Search for the cell housing the specified text and yield its [X, Y] center coordinate. 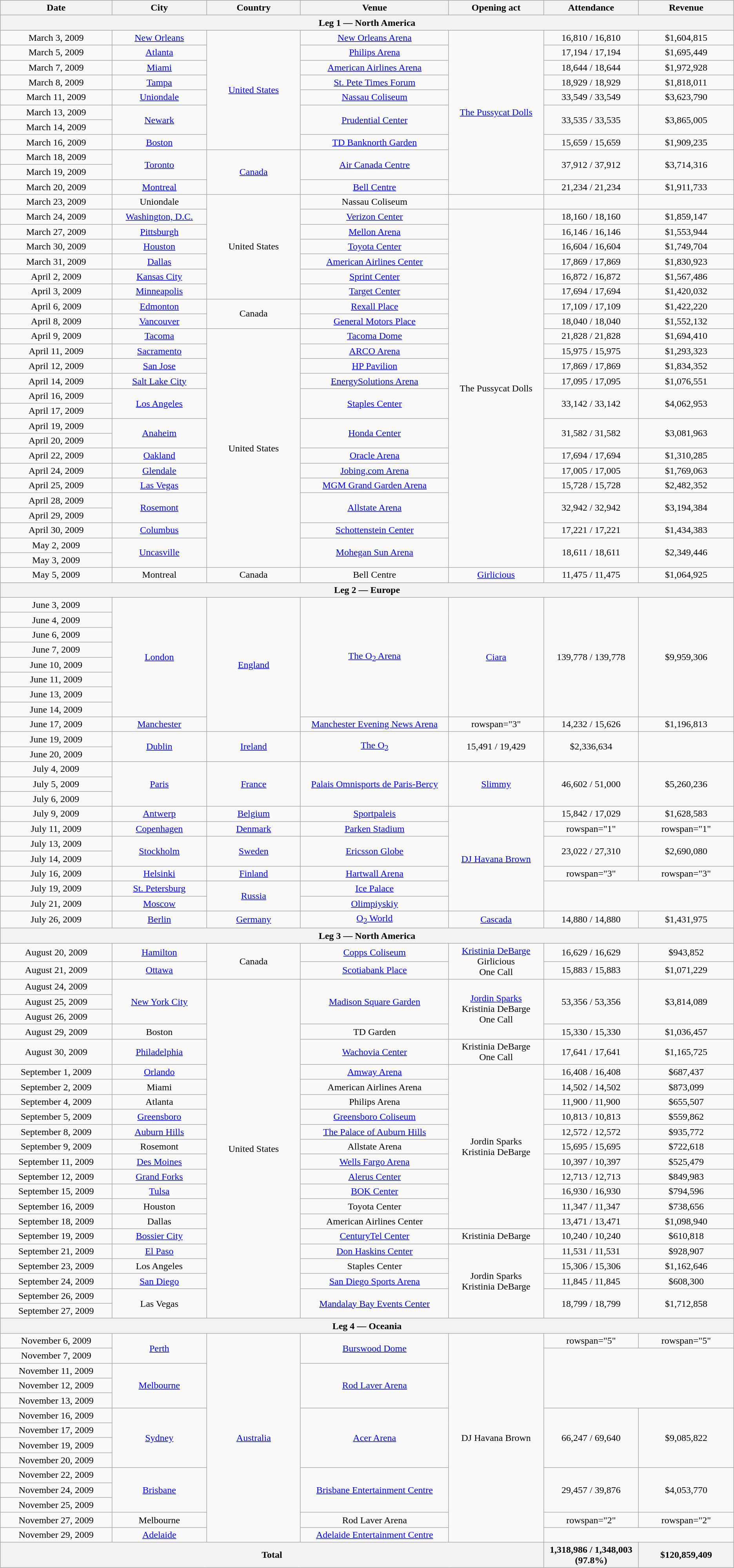
Oracle Arena [374, 456]
MGM Grand Garden Arena [374, 486]
10,240 / 10,240 [591, 1236]
15,330 / 15,330 [591, 1031]
$1,165,725 [686, 1052]
Ciara [496, 657]
Jobing.com Arena [374, 471]
12,713 / 12,713 [591, 1177]
18,644 / 18,644 [591, 67]
November 24, 2009 [56, 1490]
14,502 / 14,502 [591, 1087]
Edmonton [159, 306]
September 16, 2009 [56, 1206]
15,975 / 15,975 [591, 351]
17,005 / 17,005 [591, 471]
September 15, 2009 [56, 1191]
New Orleans [159, 38]
Country [253, 8]
Don Haskins Center [374, 1251]
$1,098,940 [686, 1221]
$1,431,975 [686, 920]
November 17, 2009 [56, 1430]
Tulsa [159, 1191]
Washington, D.C. [159, 217]
September 2, 2009 [56, 1087]
Opening act [496, 8]
April 24, 2009 [56, 471]
$738,656 [686, 1206]
Toronto [159, 164]
EnergySolutions Arena [374, 381]
June 7, 2009 [56, 649]
Tacoma [159, 336]
15,491 / 19,429 [496, 747]
12,572 / 12,572 [591, 1132]
Wachovia Center [374, 1052]
$3,623,790 [686, 97]
June 19, 2009 [56, 739]
September 23, 2009 [56, 1266]
46,602 / 51,000 [591, 784]
July 21, 2009 [56, 903]
$559,862 [686, 1117]
June 13, 2009 [56, 695]
$1,567,486 [686, 276]
$1,909,235 [686, 142]
Antwerp [159, 814]
March 7, 2009 [56, 67]
Mandalay Bay Events Center [374, 1303]
May 5, 2009 [56, 575]
April 9, 2009 [56, 336]
August 29, 2009 [56, 1031]
June 11, 2009 [56, 680]
March 3, 2009 [56, 38]
Bossier City [159, 1236]
London [159, 657]
$4,053,770 [686, 1490]
November 22, 2009 [56, 1475]
April 19, 2009 [56, 426]
32,942 / 32,942 [591, 508]
Ericsson Globe [374, 851]
$608,300 [686, 1281]
53,356 / 53,356 [591, 1002]
Schottenstein Center [374, 530]
July 6, 2009 [56, 799]
March 18, 2009 [56, 157]
July 14, 2009 [56, 859]
March 11, 2009 [56, 97]
Copps Coliseum [374, 952]
Amway Arena [374, 1072]
16,629 / 16,629 [591, 952]
Russia [253, 896]
November 19, 2009 [56, 1445]
Pittsburgh [159, 232]
Brisbane [159, 1490]
May 3, 2009 [56, 560]
Tacoma Dome [374, 336]
April 29, 2009 [56, 515]
TD Garden [374, 1031]
15,306 / 15,306 [591, 1266]
Australia [253, 1438]
Des Moines [159, 1162]
$1,712,858 [686, 1303]
Manchester [159, 724]
$655,507 [686, 1102]
Uncasville [159, 553]
Grand Forks [159, 1177]
November 16, 2009 [56, 1415]
St. Pete Times Forum [374, 82]
City [159, 8]
15,659 / 15,659 [591, 142]
18,611 / 18,611 [591, 553]
15,728 / 15,728 [591, 486]
$1,422,220 [686, 306]
June 14, 2009 [56, 709]
15,883 / 15,883 [591, 970]
16,408 / 16,408 [591, 1072]
Dublin [159, 747]
Slimmy [496, 784]
Leg 3 — North America [367, 936]
Kristinia DeBarge [496, 1236]
Stockholm [159, 851]
San Diego Sports Arena [374, 1281]
March 24, 2009 [56, 217]
$1,552,132 [686, 321]
September 18, 2009 [56, 1221]
March 14, 2009 [56, 127]
37,912 / 37,912 [591, 164]
March 16, 2009 [56, 142]
July 9, 2009 [56, 814]
April 8, 2009 [56, 321]
Adelaide [159, 1535]
November 11, 2009 [56, 1371]
September 26, 2009 [56, 1296]
Attendance [591, 8]
Leg 2 — Europe [367, 590]
April 11, 2009 [56, 351]
June 17, 2009 [56, 724]
September 27, 2009 [56, 1311]
Minneapolis [159, 291]
New Orleans Arena [374, 38]
April 2, 2009 [56, 276]
Madison Square Garden [374, 1002]
$120,859,409 [686, 1555]
33,549 / 33,549 [591, 97]
$2,482,352 [686, 486]
Copenhagen [159, 829]
The O2 [374, 747]
April 22, 2009 [56, 456]
June 6, 2009 [56, 635]
Leg 4 — Oceania [367, 1326]
Ottawa [159, 970]
$849,983 [686, 1177]
11,531 / 11,531 [591, 1251]
Moscow [159, 903]
Prudential Center [374, 120]
Brisbane Entertainment Centre [374, 1490]
Mohegan Sun Arena [374, 553]
Hamilton [159, 952]
17,194 / 17,194 [591, 53]
$2,336,634 [591, 747]
Philadelphia [159, 1052]
$794,596 [686, 1191]
14,880 / 14,880 [591, 920]
March 13, 2009 [56, 112]
July 11, 2009 [56, 829]
O2 World [374, 920]
November 25, 2009 [56, 1505]
Germany [253, 920]
18,799 / 18,799 [591, 1303]
May 2, 2009 [56, 545]
November 7, 2009 [56, 1356]
21,828 / 21,828 [591, 336]
September 4, 2009 [56, 1102]
$2,349,446 [686, 553]
$1,064,925 [686, 575]
Paris [159, 784]
17,641 / 17,641 [591, 1052]
The Palace of Auburn Hills [374, 1132]
HP Pavilion [374, 366]
$1,834,352 [686, 366]
15,842 / 17,029 [591, 814]
66,247 / 69,640 [591, 1438]
Leg 1 — North America [367, 23]
11,347 / 11,347 [591, 1206]
August 30, 2009 [56, 1052]
17,095 / 17,095 [591, 381]
September 8, 2009 [56, 1132]
$722,618 [686, 1147]
$935,772 [686, 1132]
April 6, 2009 [56, 306]
March 5, 2009 [56, 53]
Total [272, 1555]
$9,085,822 [686, 1438]
April 20, 2009 [56, 441]
Honda Center [374, 433]
March 19, 2009 [56, 172]
$687,437 [686, 1072]
Venue [374, 8]
November 12, 2009 [56, 1386]
June 4, 2009 [56, 620]
$610,818 [686, 1236]
September 9, 2009 [56, 1147]
Manchester Evening News Arena [374, 724]
Helsinki [159, 873]
Acer Arena [374, 1438]
$1,911,733 [686, 187]
13,471 / 13,471 [591, 1221]
Air Canada Centre [374, 164]
Rexall Place [374, 306]
Glendale [159, 471]
Adelaide Entertainment Centre [374, 1535]
16,872 / 16,872 [591, 276]
$1,818,011 [686, 82]
11,845 / 11,845 [591, 1281]
August 24, 2009 [56, 987]
23,022 / 27,310 [591, 851]
16,930 / 16,930 [591, 1191]
July 16, 2009 [56, 873]
1,318,986 / 1,348,003 (97.8%) [591, 1555]
$873,099 [686, 1087]
France [253, 784]
Anaheim [159, 433]
Newark [159, 120]
$943,852 [686, 952]
Olimpiyskiy [374, 903]
Verizon Center [374, 217]
$1,749,704 [686, 247]
March 27, 2009 [56, 232]
August 25, 2009 [56, 1002]
June 3, 2009 [56, 605]
March 23, 2009 [56, 202]
August 21, 2009 [56, 970]
$1,553,944 [686, 232]
Sprint Center [374, 276]
$1,293,323 [686, 351]
17,109 / 17,109 [591, 306]
Wells Fargo Arena [374, 1162]
33,142 / 33,142 [591, 403]
ARCO Arena [374, 351]
Columbus [159, 530]
11,900 / 11,900 [591, 1102]
$3,814,089 [686, 1002]
Oakland [159, 456]
Revenue [686, 8]
Kansas City [159, 276]
10,397 / 10,397 [591, 1162]
Ice Palace [374, 888]
$1,420,032 [686, 291]
April 3, 2009 [56, 291]
Denmark [253, 829]
September 12, 2009 [56, 1177]
16,604 / 16,604 [591, 247]
July 13, 2009 [56, 844]
November 20, 2009 [56, 1460]
Alerus Center [374, 1177]
21,234 / 21,234 [591, 187]
11,475 / 11,475 [591, 575]
Perth [159, 1348]
$1,694,410 [686, 336]
33,535 / 33,535 [591, 120]
San Jose [159, 366]
New York City [159, 1002]
Cascada [496, 920]
April 12, 2009 [56, 366]
$1,859,147 [686, 217]
$1,162,646 [686, 1266]
Scotiabank Place [374, 970]
Ireland [253, 747]
$3,865,005 [686, 120]
September 1, 2009 [56, 1072]
Kristinia DeBargeOne Call [496, 1052]
$1,769,063 [686, 471]
139,778 / 139,778 [591, 657]
$928,907 [686, 1251]
CenturyTel Center [374, 1236]
$9,959,306 [686, 657]
$1,036,457 [686, 1031]
The O2 Arena [374, 657]
Hartwall Arena [374, 873]
July 4, 2009 [56, 769]
Jordin SparksKristinia DeBargeOne Call [496, 1009]
17,221 / 17,221 [591, 530]
Vancouver [159, 321]
September 5, 2009 [56, 1117]
$5,260,236 [686, 784]
September 21, 2009 [56, 1251]
15,695 / 15,695 [591, 1147]
August 20, 2009 [56, 952]
March 20, 2009 [56, 187]
Berlin [159, 920]
April 14, 2009 [56, 381]
$4,062,953 [686, 403]
$1,972,928 [686, 67]
BOK Center [374, 1191]
September 11, 2009 [56, 1162]
$525,479 [686, 1162]
Sweden [253, 851]
$1,310,285 [686, 456]
September 24, 2009 [56, 1281]
Salt Lake City [159, 381]
Girlicious [496, 575]
31,582 / 31,582 [591, 433]
Target Center [374, 291]
$1,071,229 [686, 970]
June 20, 2009 [56, 754]
Date [56, 8]
$1,695,449 [686, 53]
July 5, 2009 [56, 784]
Greensboro [159, 1117]
Greensboro Coliseum [374, 1117]
$3,714,316 [686, 164]
St. Petersburg [159, 888]
18,160 / 18,160 [591, 217]
Sacramento [159, 351]
$1,196,813 [686, 724]
$1,604,815 [686, 38]
$1,076,551 [686, 381]
April 16, 2009 [56, 396]
September 19, 2009 [56, 1236]
Tampa [159, 82]
June 10, 2009 [56, 665]
July 26, 2009 [56, 920]
April 28, 2009 [56, 500]
Parken Stadium [374, 829]
$1,434,383 [686, 530]
TD Banknorth Garden [374, 142]
Orlando [159, 1072]
April 17, 2009 [56, 411]
August 26, 2009 [56, 1017]
April 25, 2009 [56, 486]
Auburn Hills [159, 1132]
29,457 / 39,876 [591, 1490]
July 19, 2009 [56, 888]
18,040 / 18,040 [591, 321]
16,146 / 16,146 [591, 232]
San Diego [159, 1281]
Finland [253, 873]
November 13, 2009 [56, 1401]
Palais Omnisports de Paris-Bercy [374, 784]
El Paso [159, 1251]
16,810 / 16,810 [591, 38]
$3,081,963 [686, 433]
England [253, 664]
March 30, 2009 [56, 247]
Kristinia DeBargeGirliciousOne Call [496, 961]
10,813 / 10,813 [591, 1117]
Burswood Dome [374, 1348]
General Motors Place [374, 321]
18,929 / 18,929 [591, 82]
November 27, 2009 [56, 1520]
March 31, 2009 [56, 262]
Mellon Arena [374, 232]
$1,830,923 [686, 262]
March 8, 2009 [56, 82]
14,232 / 15,626 [591, 724]
Sydney [159, 1438]
Belgium [253, 814]
$1,628,583 [686, 814]
April 30, 2009 [56, 530]
November 29, 2009 [56, 1535]
Sportpaleis [374, 814]
$2,690,080 [686, 851]
$3,194,384 [686, 508]
November 6, 2009 [56, 1341]
